Capture the cell that displays the provided text and extract its (X, Y) central coordinate. 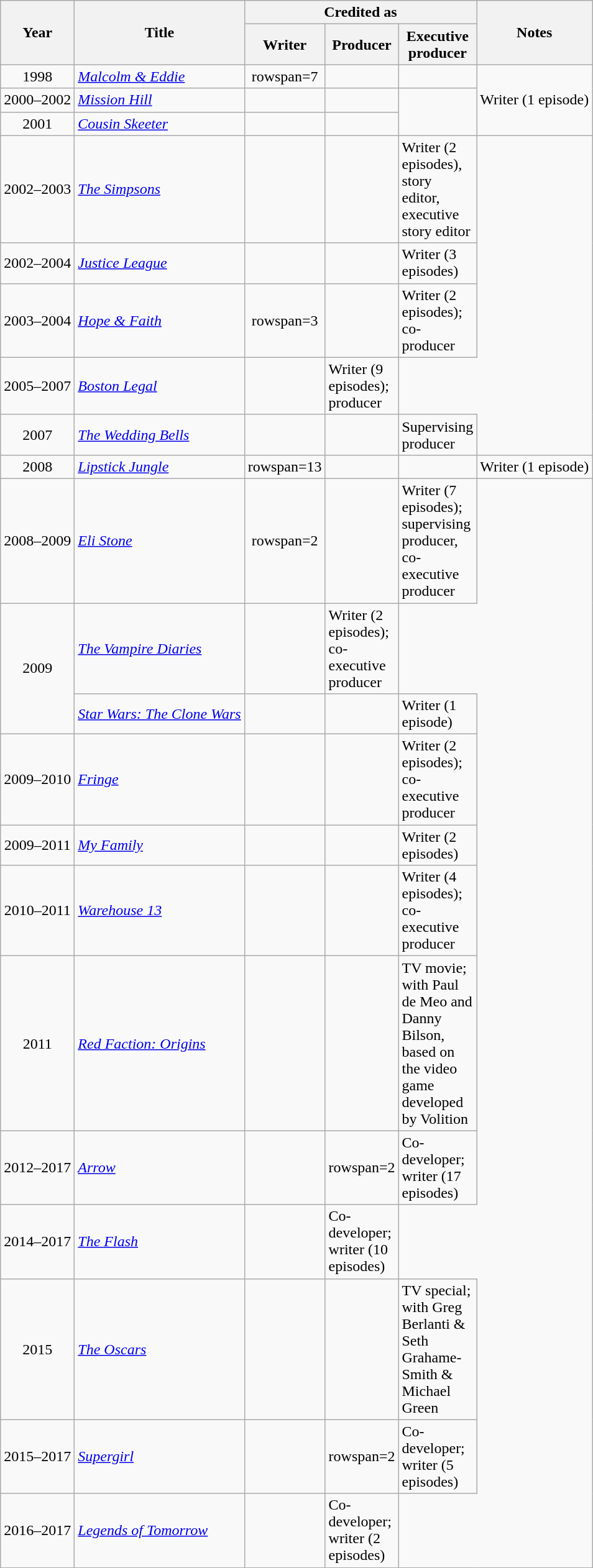
Lipstick Jungle (159, 467)
rowspan=3 (285, 321)
Year (37, 32)
The Simpsons (159, 189)
Fringe (159, 780)
2015 (37, 1349)
My Family (159, 845)
Supervising producer (438, 435)
Writer (2 episodes); co-producer (438, 321)
Supergirl (159, 1456)
2002–2004 (37, 263)
Boston Legal (159, 386)
Producer (362, 45)
Star Wars: The Clone Wars (159, 714)
Writer (7 episodes); supervising producer, co-executive producer (438, 540)
2000–2002 (37, 100)
Justice League (159, 263)
Writer (2 episodes), story editor, executive story editor (438, 189)
2009–2010 (37, 780)
2008–2009 (37, 540)
rowspan=7 (285, 76)
Credited as (361, 12)
Co-developer; writer (5 episodes) (438, 1456)
The Wedding Bells (159, 435)
Writer (9 episodes); producer (362, 386)
2011 (37, 1044)
Mission Hill (159, 100)
Cousin Skeeter (159, 124)
2015–2017 (37, 1456)
Title (159, 32)
Co-developer; writer (17 episodes) (438, 1168)
Writer (4 episodes); co-executive producer (438, 911)
2009–2011 (37, 845)
TV special; with Greg Berlanti & Seth Grahame-Smith & Michael Green (438, 1349)
Hope & Faith (159, 321)
2009 (37, 668)
The Flash (159, 1241)
2001 (37, 124)
Warehouse 13 (159, 911)
Arrow (159, 1168)
2010–2011 (37, 911)
The Oscars (159, 1349)
rowspan=13 (285, 467)
2014–2017 (37, 1241)
Writer (2 episodes) (438, 845)
Notes (535, 32)
Co-developer; writer (2 episodes) (362, 1531)
2012–2017 (37, 1168)
2005–2007 (37, 386)
2002–2003 (37, 189)
Executive producer (438, 45)
The Vampire Diaries (159, 648)
Co-developer; writer (10 episodes) (362, 1241)
2007 (37, 435)
TV movie; with Paul de Meo and Danny Bilson, based on the video game developed by Volition (438, 1044)
1998 (37, 76)
2016–2017 (37, 1531)
Red Faction: Origins (159, 1044)
Writer (3 episodes) (438, 263)
Legends of Tomorrow (159, 1531)
2008 (37, 467)
Writer (285, 45)
Malcolm & Eddie (159, 76)
Eli Stone (159, 540)
2003–2004 (37, 321)
